Capture the cell that displays the provided text and extract its [x, y] central coordinate. 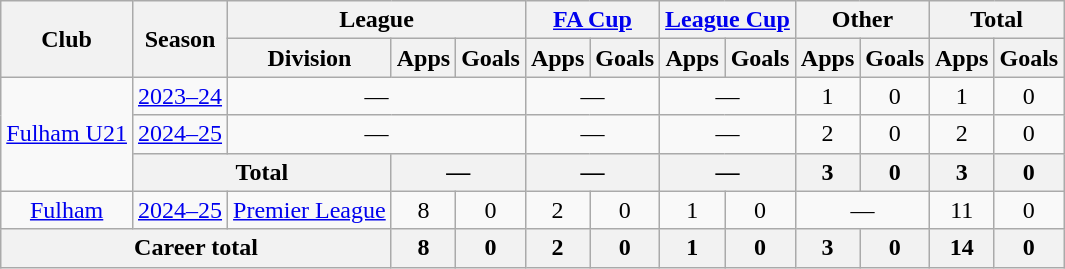
Other [862, 20]
League [377, 20]
Career total [196, 248]
2023–24 [180, 96]
Fulham [67, 210]
11 [962, 210]
League Cup [728, 20]
Season [180, 39]
FA Cup [592, 20]
14 [962, 248]
Division [310, 58]
Premier League [310, 210]
Fulham U21 [67, 134]
Club [67, 39]
